Identify which cell holds the provided text, then report its (x, y) central coordinate. 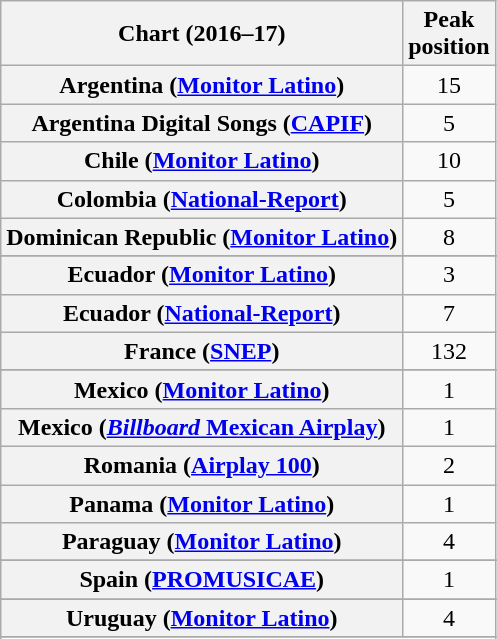
Panama (Monitor Latino) (202, 503)
Mexico (Billboard Mexican Airplay) (202, 427)
Uruguay (Monitor Latino) (202, 618)
Mexico (Monitor Latino) (202, 389)
Paraguay (Monitor Latino) (202, 542)
Argentina (Monitor Latino) (202, 85)
France (SNEP) (202, 351)
Peakposition (449, 34)
2 (449, 465)
132 (449, 351)
Argentina Digital Songs (CAPIF) (202, 123)
Dominican Republic (Monitor Latino) (202, 237)
15 (449, 85)
Colombia (National-Report) (202, 199)
7 (449, 313)
3 (449, 275)
Ecuador (National-Report) (202, 313)
10 (449, 161)
Ecuador (Monitor Latino) (202, 275)
Romania (Airplay 100) (202, 465)
Chile (Monitor Latino) (202, 161)
8 (449, 237)
Chart (2016–17) (202, 34)
Spain (PROMUSICAE) (202, 580)
